Identify which cell holds the provided text, then report its [x, y] central coordinate. 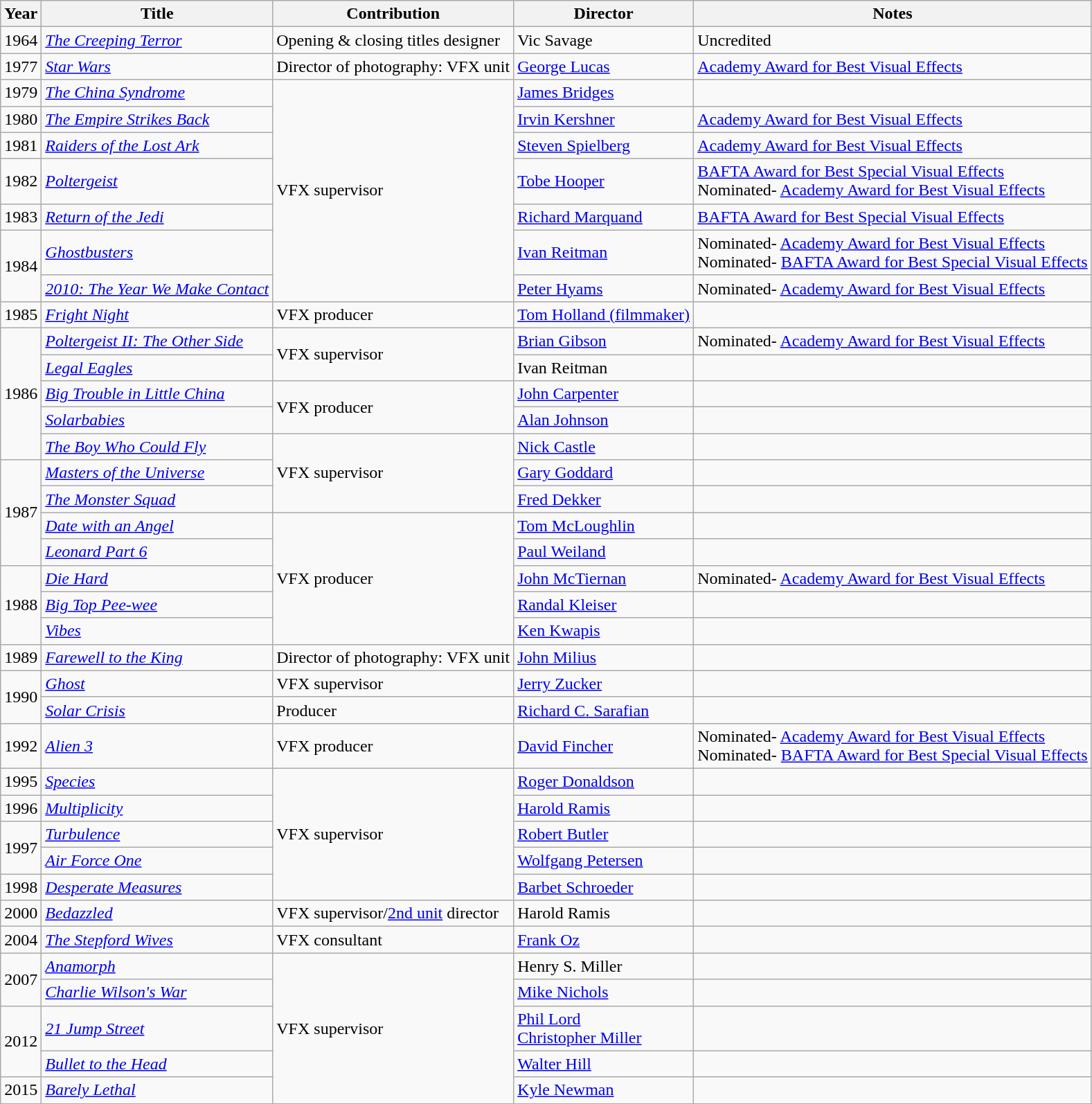
Randal Kleiser [604, 605]
Contribution [393, 14]
1990 [21, 697]
Gary Goddard [604, 473]
Desperate Measures [157, 887]
Opening & closing titles designer [393, 40]
Species [157, 781]
David Fincher [604, 745]
Roger Donaldson [604, 781]
Fred Dekker [604, 499]
Bullet to the Head [157, 1064]
Big Trouble in Little China [157, 394]
Notes [893, 14]
Leonard Part 6 [157, 552]
The Monster Squad [157, 499]
Title [157, 14]
2015 [21, 1090]
Anamorph [157, 966]
Jerry Zucker [604, 684]
1997 [21, 848]
Peter Hyams [604, 288]
Solar Crisis [157, 710]
VFX supervisor/2nd unit director [393, 914]
Tobe Hooper [604, 181]
1988 [21, 605]
2007 [21, 979]
1989 [21, 657]
Henry S. Miller [604, 966]
Turbulence [157, 835]
The Boy Who Could Fly [157, 447]
Date with an Angel [157, 526]
Barbet Schroeder [604, 887]
1998 [21, 887]
Return of the Jedi [157, 217]
1977 [21, 66]
BAFTA Award for Best Special Visual EffectsNominated- Academy Award for Best Visual Effects [893, 181]
Vic Savage [604, 40]
Uncredited [893, 40]
1964 [21, 40]
Paul Weiland [604, 552]
Phil LordChristopher Miller [604, 1028]
Steven Spielberg [604, 145]
Brian Gibson [604, 341]
The Creeping Terror [157, 40]
VFX consultant [393, 940]
Masters of the Universe [157, 473]
Richard C. Sarafian [604, 710]
Die Hard [157, 578]
2004 [21, 940]
2010: The Year We Make Contact [157, 288]
1992 [21, 745]
Ken Kwapis [604, 631]
George Lucas [604, 66]
Poltergeist [157, 181]
John McTiernan [604, 578]
1984 [21, 266]
Barely Lethal [157, 1090]
Solarbabies [157, 420]
1980 [21, 119]
1986 [21, 393]
Raiders of the Lost Ark [157, 145]
Vibes [157, 631]
Alien 3 [157, 745]
Legal Eagles [157, 368]
Star Wars [157, 66]
Poltergeist II: The Other Side [157, 341]
Richard Marquand [604, 217]
Wolfgang Petersen [604, 861]
Kyle Newman [604, 1090]
1995 [21, 781]
BAFTA Award for Best Special Visual Effects [893, 217]
Tom McLoughlin [604, 526]
Year [21, 14]
John Milius [604, 657]
The Stepford Wives [157, 940]
Robert Butler [604, 835]
John Carpenter [604, 394]
James Bridges [604, 93]
1996 [21, 808]
21 Jump Street [157, 1028]
Director [604, 14]
Alan Johnson [604, 420]
Irvin Kershner [604, 119]
Farewell to the King [157, 657]
1983 [21, 217]
Ghost [157, 684]
Frank Oz [604, 940]
Producer [393, 710]
Walter Hill [604, 1064]
Multiplicity [157, 808]
Air Force One [157, 861]
2012 [21, 1042]
2000 [21, 914]
1985 [21, 314]
Tom Holland (filmmaker) [604, 314]
1982 [21, 181]
Nick Castle [604, 447]
Ghostbusters [157, 252]
1979 [21, 93]
Big Top Pee-wee [157, 605]
Fright Night [157, 314]
Charlie Wilson's War [157, 992]
1987 [21, 513]
Mike Nichols [604, 992]
The China Syndrome [157, 93]
Bedazzled [157, 914]
The Empire Strikes Back [157, 119]
1981 [21, 145]
